Scan for the cell matching the given text and deliver its (X, Y) coordinate at center. 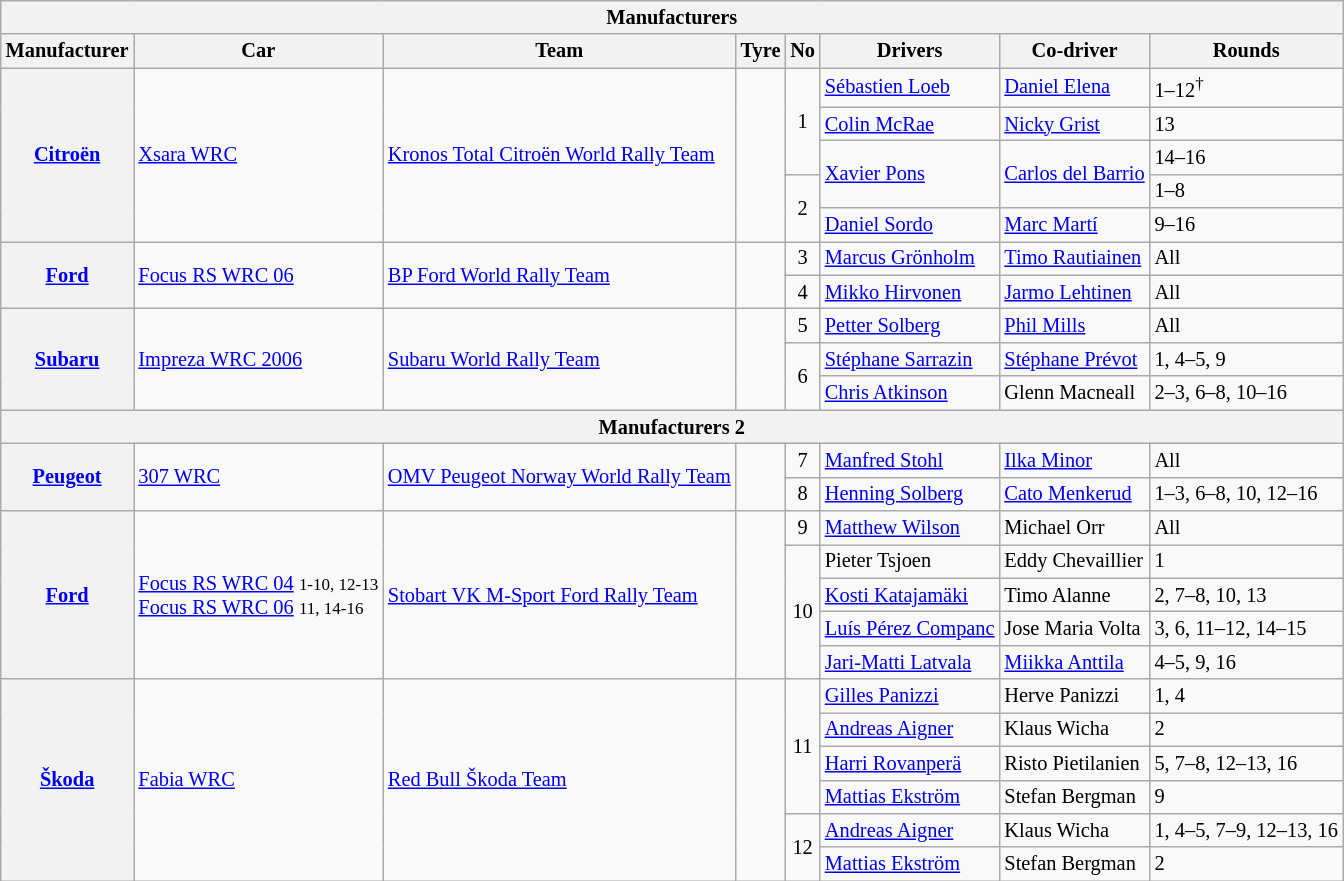
Pieter Tsjoen (910, 561)
Timo Rautiainen (1074, 258)
Daniel Elena (1074, 88)
Kosti Katajamäki (910, 595)
Matthew Wilson (910, 527)
Luís Pérez Companc (910, 628)
2, 7–8, 10, 13 (1246, 595)
5 (802, 326)
1–3, 6–8, 10, 12–16 (1246, 494)
Carlos del Barrio (1074, 174)
Fabia WRC (258, 780)
Red Bull Škoda Team (560, 780)
Peugeot (68, 476)
Car (258, 51)
Focus RS WRC 04 1-10, 12-13Focus RS WRC 06 11, 14-16 (258, 594)
Daniel Sordo (910, 225)
Michael Orr (1074, 527)
Xavier Pons (910, 174)
Stéphane Prévot (1074, 359)
Team (560, 51)
Subaru World Rally Team (560, 360)
Focus RS WRC 06 (258, 274)
Harri Rovanperä (910, 763)
1–12† (1246, 88)
Miikka Anttila (1074, 662)
1, 4 (1246, 696)
1, 4–5, 7–9, 12–13, 16 (1246, 830)
7 (802, 460)
Herve Panizzi (1074, 696)
Manufacturer (68, 51)
4 (802, 292)
11 (802, 746)
6 (802, 376)
3, 6, 11–12, 14–15 (1246, 628)
Škoda (68, 780)
OMV Peugeot Norway World Rally Team (560, 476)
1, 4–5, 9 (1246, 359)
Jarmo Lehtinen (1074, 292)
BP Ford World Rally Team (560, 274)
Citroën (68, 155)
Phil Mills (1074, 326)
Jose Maria Volta (1074, 628)
9–16 (1246, 225)
Jari-Matti Latvala (910, 662)
Marcus Grönholm (910, 258)
Stobart VK M-Sport Ford Rally Team (560, 594)
307 WRC (258, 476)
Kronos Total Citroën World Rally Team (560, 155)
Glenn Macneall (1074, 393)
2–3, 6–8, 10–16 (1246, 393)
Eddy Chevaillier (1074, 561)
Marc Martí (1074, 225)
Cato Menkerud (1074, 494)
10 (802, 612)
Manufacturers 2 (672, 427)
8 (802, 494)
Xsara WRC (258, 155)
Stéphane Sarrazin (910, 359)
13 (1246, 124)
Drivers (910, 51)
Co-driver (1074, 51)
Timo Alanne (1074, 595)
Rounds (1246, 51)
Nicky Grist (1074, 124)
Gilles Panizzi (910, 696)
Colin McRae (910, 124)
Manfred Stohl (910, 460)
No (802, 51)
Ilka Minor (1074, 460)
Henning Solberg (910, 494)
Tyre (761, 51)
5, 7–8, 12–13, 16 (1246, 763)
12 (802, 846)
Petter Solberg (910, 326)
Subaru (68, 360)
14–16 (1246, 157)
Chris Atkinson (910, 393)
Mikko Hirvonen (910, 292)
1–8 (1246, 191)
4–5, 9, 16 (1246, 662)
3 (802, 258)
Impreza WRC 2006 (258, 360)
Risto Pietilanien (1074, 763)
Manufacturers (672, 17)
Sébastien Loeb (910, 88)
